From the cell containing the given text, extract its center point as (X, Y) coordinate. 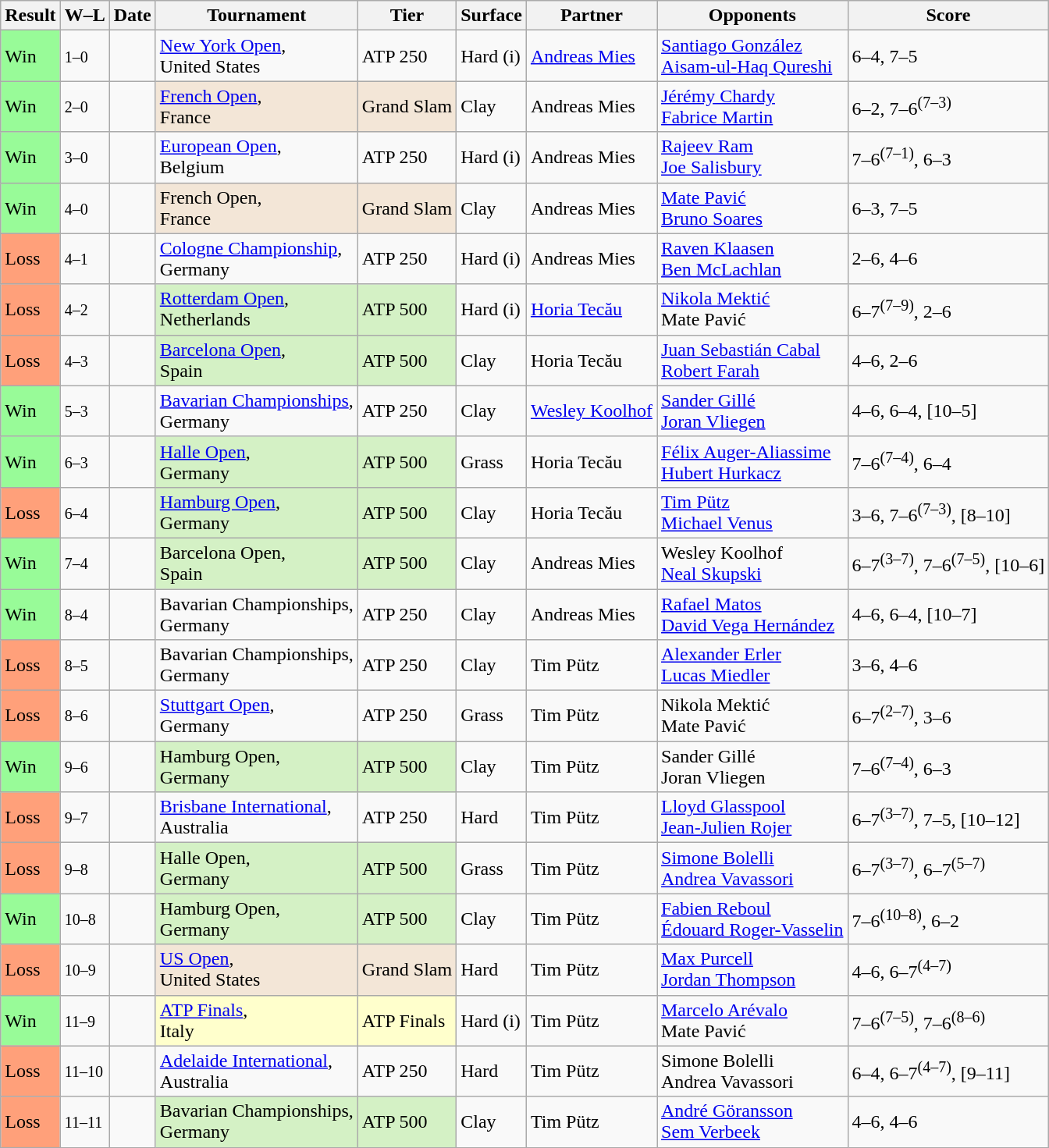
4–3 (84, 361)
Halle Open,Germany (256, 868)
New York Open, United States (256, 56)
9–8 (84, 868)
Brisbane International, Australia (256, 818)
8–5 (84, 665)
6–7(3–7), 7–6(7–5), [10–6] (948, 563)
9–7 (84, 818)
4–0 (84, 208)
6–2, 7–6(7–3) (948, 106)
Result (30, 16)
Rotterdam Open, Netherlands (256, 309)
6–3 (84, 462)
Opponents (752, 16)
6–4, 7–5 (948, 56)
7–6(7–4), 6–4 (948, 462)
1–0 (84, 56)
4–6, 6–4, [10–7] (948, 613)
Surface (492, 16)
Stuttgart Open, Germany (256, 716)
ATP Finals,Italy (256, 1021)
7–6(10–8), 6–2 (948, 919)
Fabien Reboul Édouard Roger-Vasselin (752, 919)
3–0 (84, 158)
10–8 (84, 919)
André Göransson Sem Verbeek (752, 1122)
7–4 (84, 563)
Cologne Championship, Germany (256, 259)
4–1 (84, 259)
8–4 (84, 613)
4–2 (84, 309)
Wesley Koolhof Neal Skupski (752, 563)
Wesley Koolhof (592, 411)
European Open, Belgium (256, 158)
Adelaide International, Australia (256, 1071)
Max Purcell Jordan Thompson (752, 969)
7–6(7–4), 6–3 (948, 766)
Rajeev Ram Joe Salisbury (752, 158)
Date (133, 16)
Partner (592, 16)
Santiago González Aisam-ul-Haq Qureshi (752, 56)
Juan Sebastián Cabal Robert Farah (752, 361)
Score (948, 16)
Marcelo Arévalo Mate Pavić (752, 1021)
Rafael Matos David Vega Hernández (752, 613)
9–6 (84, 766)
3–6, 7–6(7–3), [8–10] (948, 512)
Tournament (256, 16)
6–7(2–7), 3–6 (948, 716)
US Open,United States (256, 969)
3–6, 4–6 (948, 665)
ATP Finals (407, 1021)
4–6, 4–6 (948, 1122)
Jérémy Chardy Fabrice Martin (752, 106)
10–9 (84, 969)
Tim Pütz Michael Venus (752, 512)
6–7(7–9), 2–6 (948, 309)
Halle Open, Germany (256, 462)
7–6(7–1), 6–3 (948, 158)
6–7(3–7), 6–7(5–7) (948, 868)
2–0 (84, 106)
6–7(3–7), 7–5, [10–12] (948, 818)
4–6, 2–6 (948, 361)
6–4, 6–7(4–7), [9–11] (948, 1071)
W–L (84, 16)
11–10 (84, 1071)
11–9 (84, 1021)
Félix Auger-Aliassime Hubert Hurkacz (752, 462)
8–6 (84, 716)
4–6, 6–7(4–7) (948, 969)
Alexander Erler Lucas Miedler (752, 665)
Lloyd Glasspool Jean-Julien Rojer (752, 818)
4–6, 6–4, [10–5] (948, 411)
6–3, 7–5 (948, 208)
Raven Klaasen Ben McLachlan (752, 259)
2–6, 4–6 (948, 259)
6–4 (84, 512)
Mate Pavić Bruno Soares (752, 208)
5–3 (84, 411)
7–6(7–5), 7–6(8–6) (948, 1021)
11–11 (84, 1122)
Tier (407, 16)
